Locate the cell with the specified text and output its (x, y) center coordinate. 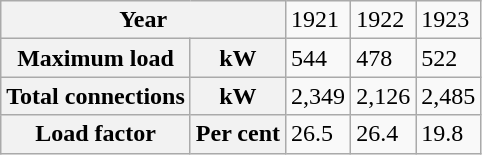
1923 (448, 20)
26.4 (384, 134)
2,349 (318, 96)
Maximum load (96, 58)
Per cent (238, 134)
26.5 (318, 134)
Load factor (96, 134)
2,126 (384, 96)
1922 (384, 20)
1921 (318, 20)
Year (144, 20)
522 (448, 58)
544 (318, 58)
478 (384, 58)
2,485 (448, 96)
19.8 (448, 134)
Total connections (96, 96)
